Determine the [x, y] coordinate at the center of the cell enclosing the given text.  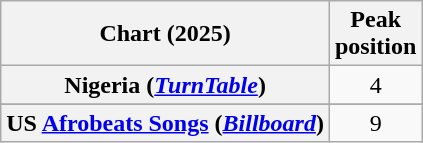
Chart (2025) [166, 34]
4 [375, 85]
Peakposition [375, 34]
US Afrobeats Songs (Billboard) [166, 123]
9 [375, 123]
Nigeria (TurnTable) [166, 85]
